Capture the cell that displays the provided text and extract its (x, y) central coordinate. 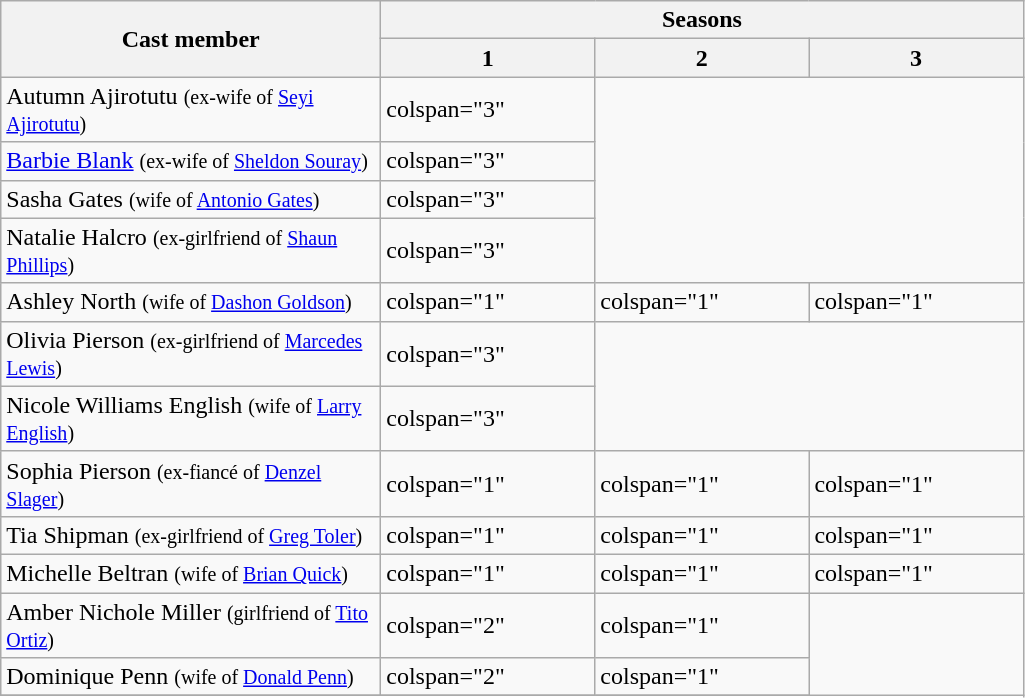
3 (916, 58)
Michelle Beltran (wife of Brian Quick) (191, 573)
Dominique Penn (wife of Donald Penn) (191, 677)
1 (488, 58)
Barbie Blank (ex-wife of Sheldon Souray) (191, 161)
Autumn Ajirotutu (ex-wife of Seyi Ajirotutu) (191, 110)
Amber Nichole Miller (girlfriend of Tito Ortiz) (191, 624)
Seasons (702, 20)
Olivia Pierson (ex-girlfriend of Marcedes Lewis) (191, 354)
Sophia Pierson (ex-fiancé of Denzel Slager) (191, 484)
Natalie Halcro (ex-girlfriend of Shaun Phillips) (191, 250)
Nicole Williams English (wife of Larry English) (191, 418)
Sasha Gates (wife of Antonio Gates) (191, 199)
2 (702, 58)
Ashley North (wife of Dashon Goldson) (191, 302)
Cast member (191, 39)
Tia Shipman (ex-girlfriend of Greg Toler) (191, 535)
